Provide the [x, y] coordinate of the cell's center where the given text is located.  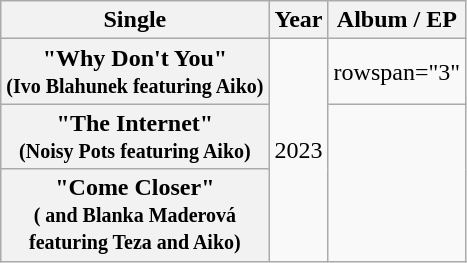
"Why Don't You"(Ivo Blahunek featuring Aiko) [135, 72]
2023 [298, 150]
"Come Closer"( and Blanka Maderováfeaturing Teza and Aiko) [135, 215]
rowspan="3" [397, 72]
Year [298, 20]
Single [135, 20]
"The Internet"(Noisy Pots featuring Aiko) [135, 136]
Album / EP [397, 20]
